Determine the [x, y] coordinate at the center of the cell enclosing the given text.  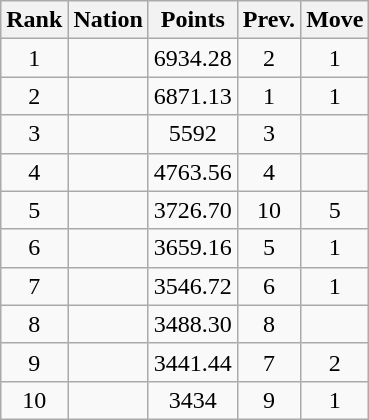
Points [192, 20]
Nation [108, 20]
Move [335, 20]
3659.16 [192, 248]
3726.70 [192, 210]
3488.30 [192, 324]
5592 [192, 134]
Rank [34, 20]
6934.28 [192, 58]
3434 [192, 400]
6871.13 [192, 96]
3546.72 [192, 286]
Prev. [268, 20]
4763.56 [192, 172]
3441.44 [192, 362]
